For the text-containing cell, return its midpoint in [x, y] coordinate format. 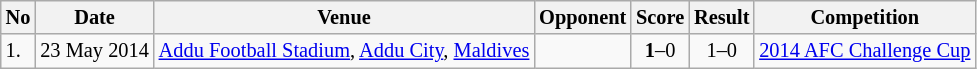
Venue [344, 17]
Addu Football Stadium, Addu City, Maldives [344, 51]
Competition [864, 17]
2014 AFC Challenge Cup [864, 51]
1. [18, 51]
Score [660, 17]
Opponent [582, 17]
23 May 2014 [94, 51]
Result [722, 17]
Date [94, 17]
No [18, 17]
